Find where the given text appears and provide that cell's center as [x, y] coordinate. 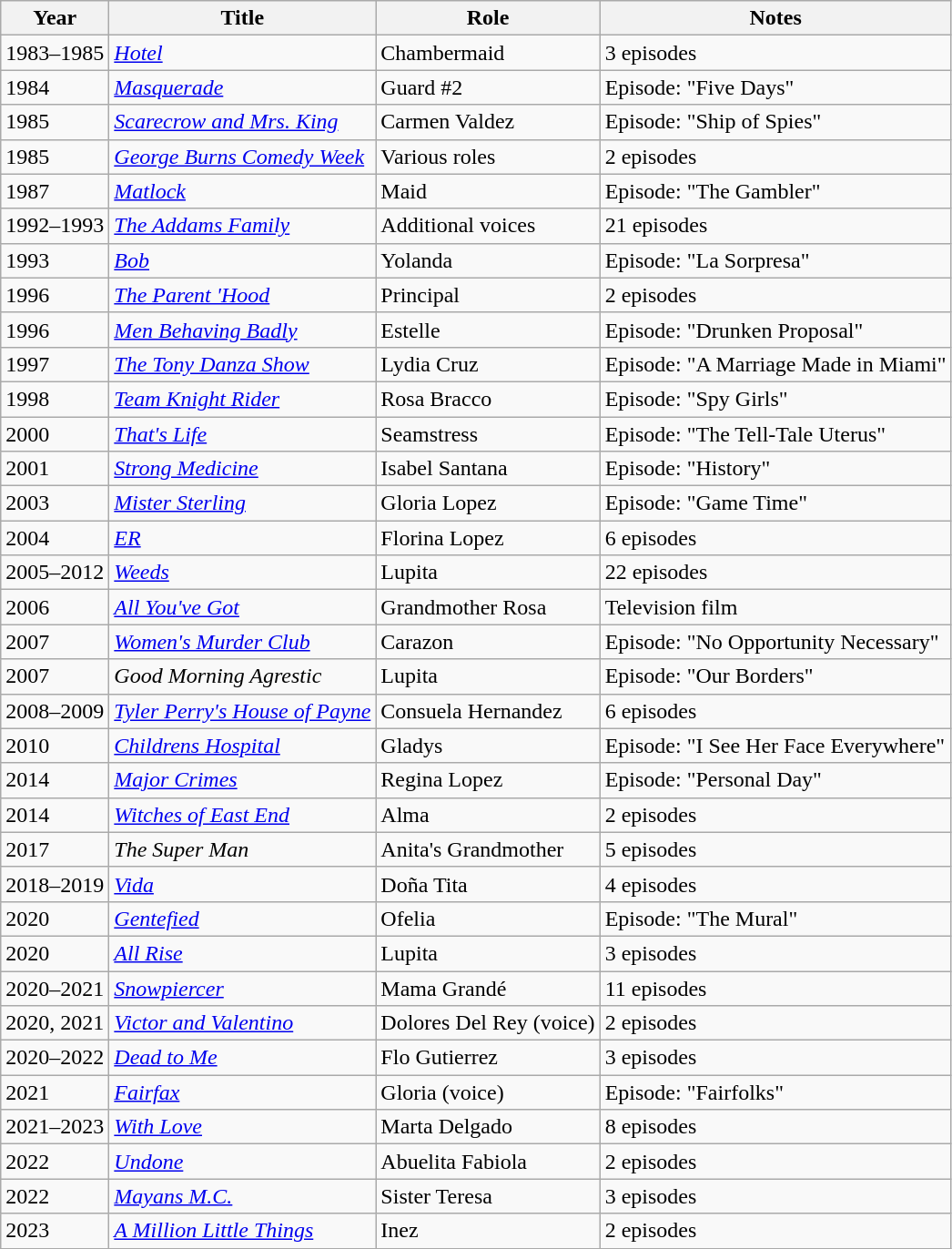
1987 [55, 191]
2008–2009 [55, 711]
8 episodes [775, 1127]
Florina Lopez [488, 538]
Weeds [242, 573]
Episode: "Spy Girls" [775, 399]
Hotel [242, 53]
2003 [55, 503]
Marta Delgado [488, 1127]
Guard #2 [488, 87]
Undone [242, 1162]
1998 [55, 399]
Mama Grandé [488, 988]
2020–2021 [55, 988]
Episode: "Ship of Spies" [775, 122]
Carmen Valdez [488, 122]
2005–2012 [55, 573]
1997 [55, 364]
The Parent 'Hood [242, 295]
2018–2019 [55, 884]
Masquerade [242, 87]
Additional voices [488, 226]
Gladys [488, 746]
The Addams Family [242, 226]
Episode: "Drunken Proposal" [775, 330]
2020–2022 [55, 1058]
Consuela Hernandez [488, 711]
Anita's Grandmother [488, 849]
Year [55, 18]
Childrens Hospital [242, 746]
1992–1993 [55, 226]
21 episodes [775, 226]
Episode: "I See Her Face Everywhere" [775, 746]
A Million Little Things [242, 1231]
Dolores Del Rey (voice) [488, 1023]
Maid [488, 191]
11 episodes [775, 988]
Gentefied [242, 919]
Inez [488, 1231]
Role [488, 18]
2023 [55, 1231]
2010 [55, 746]
Yolanda [488, 260]
Good Morning Agrestic [242, 676]
Major Crimes [242, 780]
Matlock [242, 191]
Abuelita Fabiola [488, 1162]
Television film [775, 607]
Alma [488, 815]
Fairfax [242, 1092]
Episode: "History" [775, 469]
Episode: "A Marriage Made in Miami" [775, 364]
The Tony Danza Show [242, 364]
Episode: "No Opportunity Necessary" [775, 642]
Chambermaid [488, 53]
Women's Murder Club [242, 642]
Mister Sterling [242, 503]
2001 [55, 469]
Carazon [488, 642]
Rosa Bracco [488, 399]
Title [242, 18]
Dead to Me [242, 1058]
Bob [242, 260]
Regina Lopez [488, 780]
Principal [488, 295]
4 episodes [775, 884]
George Burns Comedy Week [242, 157]
Episode: "The Mural" [775, 919]
Episode: "Fairfolks" [775, 1092]
Men Behaving Badly [242, 330]
1993 [55, 260]
ER [242, 538]
Grandmother Rosa [488, 607]
2021 [55, 1092]
Sister Teresa [488, 1196]
Isabel Santana [488, 469]
All Rise [242, 953]
2020, 2021 [55, 1023]
Strong Medicine [242, 469]
2004 [55, 538]
Episode: "Five Days" [775, 87]
Episode: "Game Time" [775, 503]
Episode: "The Tell-Tale Uterus" [775, 434]
Vida [242, 884]
Episode: "The Gambler" [775, 191]
5 episodes [775, 849]
Various roles [488, 157]
Gloria Lopez [488, 503]
Witches of East End [242, 815]
Episode: "La Sorpresa" [775, 260]
1983–1985 [55, 53]
Lydia Cruz [488, 364]
Team Knight Rider [242, 399]
22 episodes [775, 573]
2021–2023 [55, 1127]
Doña Tita [488, 884]
All You've Got [242, 607]
1984 [55, 87]
Tyler Perry's House of Payne [242, 711]
Notes [775, 18]
Scarecrow and Mrs. King [242, 122]
With Love [242, 1127]
Mayans M.C. [242, 1196]
2000 [55, 434]
Snowpiercer [242, 988]
2006 [55, 607]
Episode: "Personal Day" [775, 780]
Estelle [488, 330]
Gloria (voice) [488, 1092]
That's Life [242, 434]
The Super Man [242, 849]
Victor and Valentino [242, 1023]
Seamstress [488, 434]
2017 [55, 849]
Flo Gutierrez [488, 1058]
Ofelia [488, 919]
Episode: "Our Borders" [775, 676]
